Search for the cell housing the specified text and yield its [x, y] center coordinate. 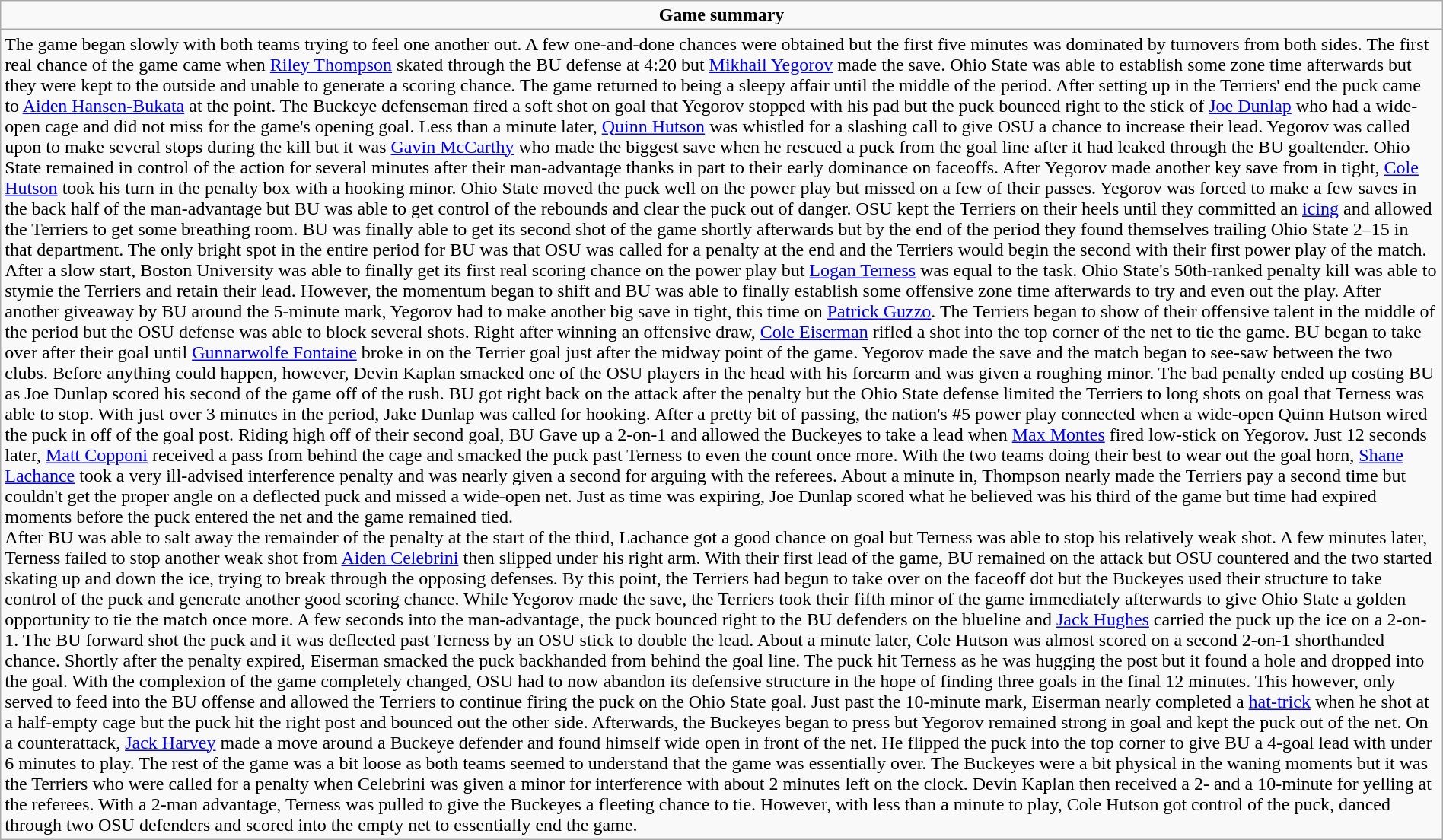
Game summary [721, 15]
